Extract the [x, y] coordinate from the center of the cell holding the provided text.  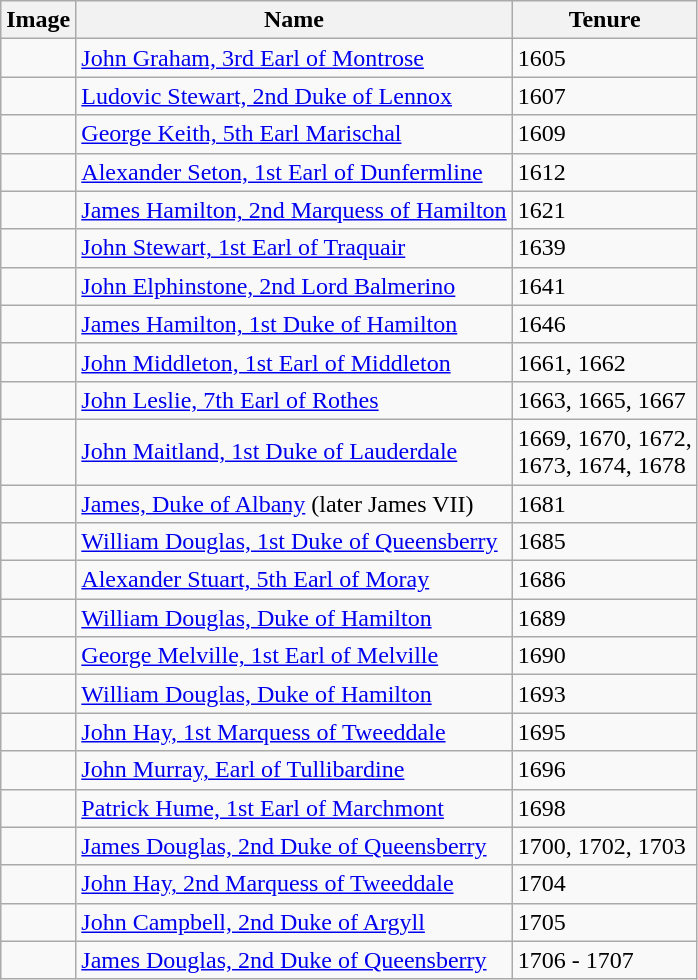
John Murray, Earl of Tullibardine [294, 770]
Ludovic Stewart, 2nd Duke of Lennox [294, 96]
1689 [604, 618]
William Douglas, 1st Duke of Queensberry [294, 542]
1669, 1670, 1672,1673, 1674, 1678 [604, 452]
John Middleton, 1st Earl of Middleton [294, 362]
1686 [604, 580]
Image [38, 20]
John Elphinstone, 2nd Lord Balmerino [294, 286]
1681 [604, 503]
1605 [604, 58]
George Melville, 1st Earl of Melville [294, 656]
1621 [604, 210]
1641 [604, 286]
1612 [604, 172]
1646 [604, 324]
1685 [604, 542]
James Hamilton, 2nd Marquess of Hamilton [294, 210]
Alexander Stuart, 5th Earl of Moray [294, 580]
Name [294, 20]
1609 [604, 134]
Alexander Seton, 1st Earl of Dunfermline [294, 172]
1704 [604, 884]
James, Duke of Albany (later James VII) [294, 503]
1663, 1665, 1667 [604, 400]
1705 [604, 922]
John Hay, 2nd Marquess of Tweeddale [294, 884]
1698 [604, 808]
1706 - 1707 [604, 960]
1639 [604, 248]
1693 [604, 694]
1690 [604, 656]
George Keith, 5th Earl Marischal [294, 134]
1696 [604, 770]
1607 [604, 96]
John Stewart, 1st Earl of Traquair [294, 248]
John Maitland, 1st Duke of Lauderdale [294, 452]
John Graham, 3rd Earl of Montrose [294, 58]
James Hamilton, 1st Duke of Hamilton [294, 324]
Patrick Hume, 1st Earl of Marchmont [294, 808]
John Hay, 1st Marquess of Tweeddale [294, 732]
John Leslie, 7th Earl of Rothes [294, 400]
1700, 1702, 1703 [604, 846]
1695 [604, 732]
1661, 1662 [604, 362]
John Campbell, 2nd Duke of Argyll [294, 922]
Tenure [604, 20]
